Identify which cell holds the provided text, then report its (X, Y) central coordinate. 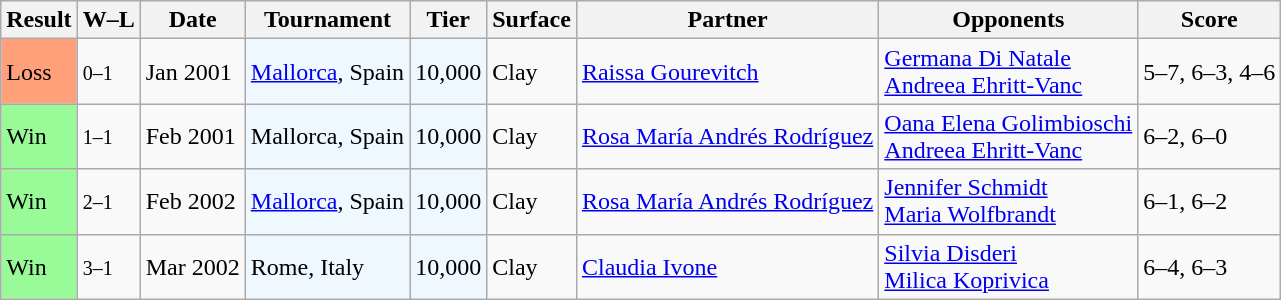
Surface (532, 20)
2–1 (108, 202)
Raissa Gourevitch (727, 72)
Date (192, 20)
Jan 2001 (192, 72)
Germana Di Natale Andreea Ehritt-Vanc (1008, 72)
Mar 2002 (192, 266)
Silvia Disderi Milica Koprivica (1008, 266)
0–1 (108, 72)
Score (1210, 20)
W–L (108, 20)
Jennifer Schmidt Maria Wolfbrandt (1008, 202)
Rome, Italy (327, 266)
Feb 2001 (192, 136)
Opponents (1008, 20)
Tier (448, 20)
Partner (727, 20)
6–2, 6–0 (1210, 136)
Feb 2002 (192, 202)
6–4, 6–3 (1210, 266)
Claudia Ivone (727, 266)
Loss (39, 72)
Tournament (327, 20)
Result (39, 20)
3–1 (108, 266)
6–1, 6–2 (1210, 202)
5–7, 6–3, 4–6 (1210, 72)
Oana Elena Golimbioschi Andreea Ehritt-Vanc (1008, 136)
1–1 (108, 136)
